Locate the cell with the specified text and output its [X, Y] center coordinate. 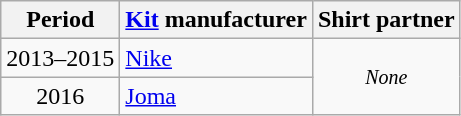
2016 [60, 96]
None [386, 77]
2013–2015 [60, 58]
Period [60, 20]
Joma [216, 96]
Kit manufacturer [216, 20]
Shirt partner [386, 20]
Nike [216, 58]
